Return (X, Y) of the center of cell containing provided text 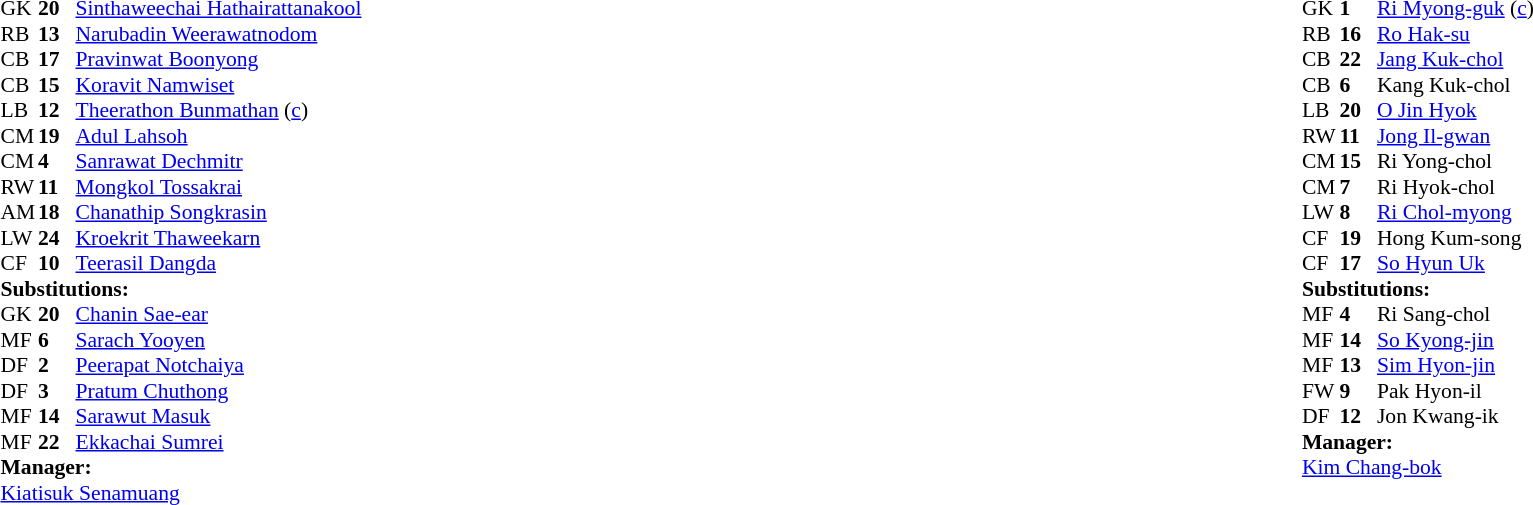
Substitutions: (180, 289)
Koravit Namwiset (219, 85)
Ekkachai Sumrei (219, 442)
Chanin Sae-ear (219, 315)
10 (57, 263)
FW (1321, 391)
Sanrawat Dechmitr (219, 161)
Kroekrit Thaweekarn (219, 238)
9 (1358, 391)
8 (1358, 213)
GK (19, 315)
Pravinwat Boonyong (219, 59)
Theerathon Bunmathan (c) (219, 111)
Teerasil Dangda (219, 263)
Peerapat Notchaiya (219, 365)
Sarach Yooyen (219, 340)
Chanathip Songkrasin (219, 213)
AM (19, 213)
Narubadin Weerawatnodom (219, 34)
Mongkol Tossakrai (219, 187)
Pratum Chuthong (219, 391)
16 (1358, 34)
18 (57, 213)
Sarawut Masuk (219, 417)
2 (57, 365)
24 (57, 238)
3 (57, 391)
Manager: (180, 467)
7 (1358, 187)
Adul Lahsoh (219, 136)
